Identify which cell holds the provided text, then report its (X, Y) central coordinate. 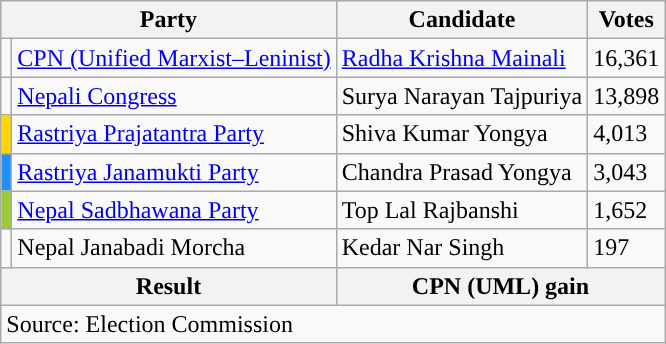
Chandra Prasad Yongya (462, 172)
Rastriya Janamukti Party (174, 172)
13,898 (626, 96)
Kedar Nar Singh (462, 248)
Votes (626, 20)
Source: Election Commission (333, 324)
4,013 (626, 134)
Surya Narayan Tajpuriya (462, 96)
Nepali Congress (174, 96)
16,361 (626, 58)
Candidate (462, 20)
1,652 (626, 210)
Radha Krishna Mainali (462, 58)
Result (168, 286)
Nepal Janabadi Morcha (174, 248)
Shiva Kumar Yongya (462, 134)
CPN (UML) gain (500, 286)
Party (168, 20)
3,043 (626, 172)
Top Lal Rajbanshi (462, 210)
CPN (Unified Marxist–Leninist) (174, 58)
Nepal Sadbhawana Party (174, 210)
197 (626, 248)
Rastriya Prajatantra Party (174, 134)
